Locate the cell with the specified text and output its (x, y) center coordinate. 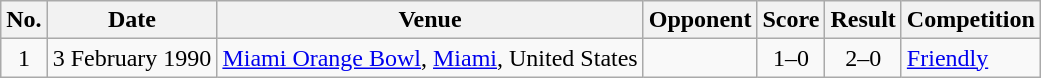
3 February 1990 (132, 58)
2–0 (863, 58)
Friendly (970, 58)
Miami Orange Bowl, Miami, United States (430, 58)
Venue (430, 20)
Competition (970, 20)
Opponent (700, 20)
Result (863, 20)
1 (24, 58)
Date (132, 20)
No. (24, 20)
Score (791, 20)
1–0 (791, 58)
